From the cell containing the given text, extract its center point as (x, y) coordinate. 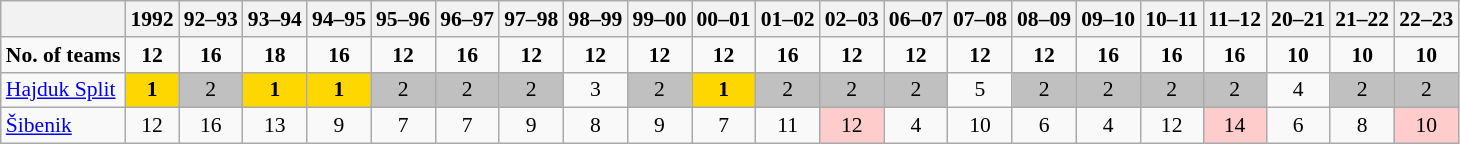
21–22 (1362, 19)
98–99 (595, 19)
97–98 (531, 19)
11 (788, 126)
94–95 (339, 19)
1992 (152, 19)
14 (1234, 126)
02–03 (852, 19)
99–00 (659, 19)
3 (595, 90)
96–97 (467, 19)
06–07 (916, 19)
20–21 (1298, 19)
01–02 (788, 19)
Hajduk Split (64, 90)
Šibenik (64, 126)
5 (980, 90)
22–23 (1426, 19)
10–11 (1172, 19)
08–09 (1044, 19)
93–94 (275, 19)
92–93 (211, 19)
09–10 (1108, 19)
00–01 (724, 19)
13 (275, 126)
11–12 (1234, 19)
18 (275, 55)
07–08 (980, 19)
95–96 (403, 19)
No. of teams (64, 55)
